Return the (X, Y) coordinate for the center point of the cell that contains the specified text.  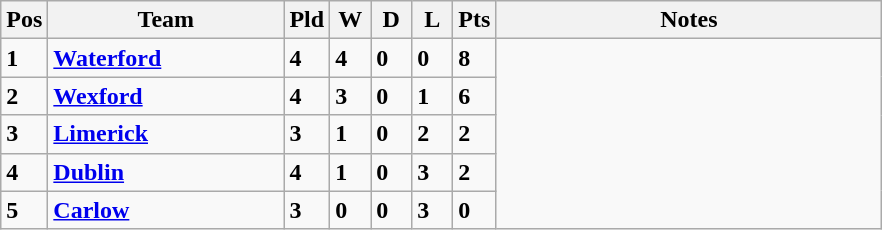
Waterford (166, 58)
Notes (689, 20)
Carlow (166, 210)
Team (166, 20)
Pts (474, 20)
Wexford (166, 96)
D (392, 20)
Pos (24, 20)
Dublin (166, 172)
Limerick (166, 134)
L (432, 20)
5 (24, 210)
W (350, 20)
6 (474, 96)
8 (474, 58)
Pld (307, 20)
